Determine the (x, y) coordinate at the center of the cell enclosing the given text.  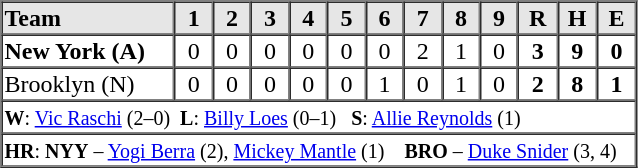
4 (308, 18)
Team (88, 18)
H (577, 18)
E (616, 18)
6 (384, 18)
R (538, 18)
HR: NYY – Yogi Berra (2), Mickey Mantle (1) BRO – Duke Snider (3, 4) (319, 150)
New York (A) (88, 50)
7 (423, 18)
Brooklyn (N) (88, 84)
5 (346, 18)
W: Vic Raschi (2–0) L: Billy Loes (0–1) S: Allie Reynolds (1) (319, 116)
